Pinpoint the cell where the given text exists, returning its (X, Y) midpoint coordinate. 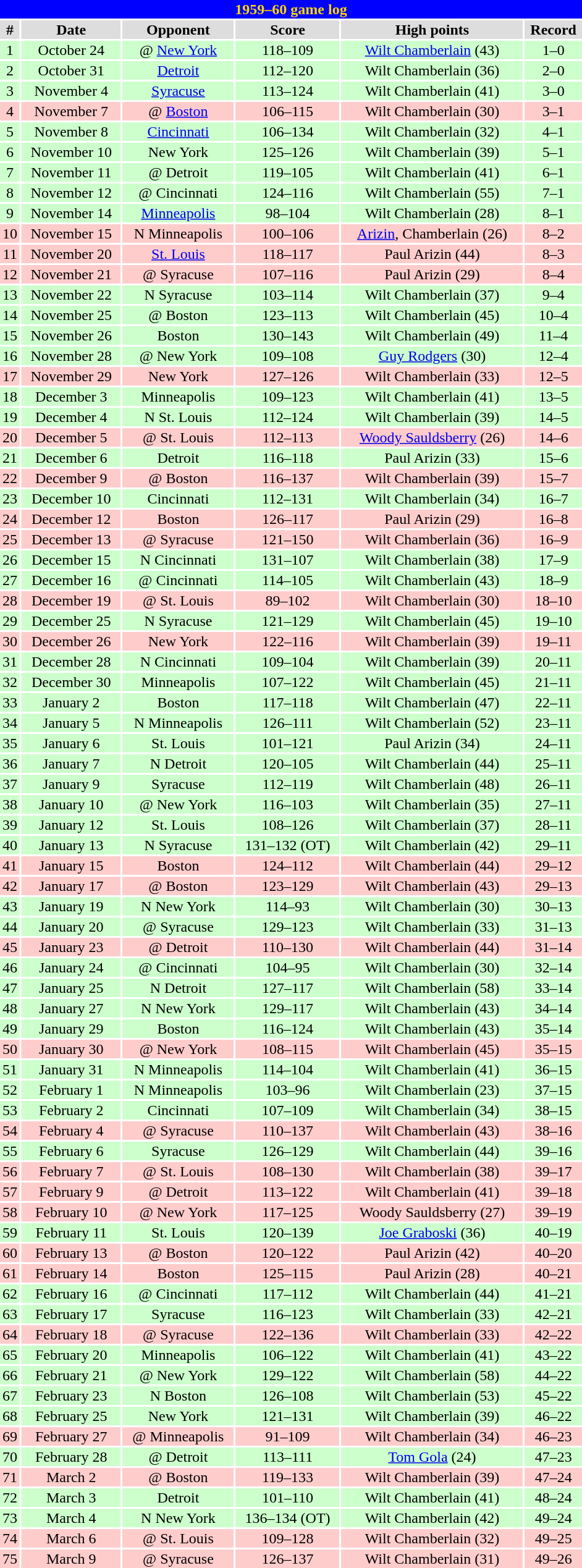
40 (10, 845)
December 25 (71, 621)
16–7 (554, 499)
120–105 (288, 764)
107–109 (288, 1110)
52 (10, 1090)
101–110 (288, 1498)
29–13 (554, 886)
61 (10, 1273)
Joe Graboski (36) (432, 1233)
108–126 (288, 825)
54 (10, 1131)
1–0 (554, 50)
Score (288, 30)
February 11 (71, 1233)
Wilt Chamberlain (31) (432, 1559)
12–5 (554, 376)
74 (10, 1538)
121–131 (288, 1416)
39 (10, 825)
116–124 (288, 1029)
8–4 (554, 274)
49–24 (554, 1518)
126–129 (288, 1151)
January 29 (71, 1029)
8–1 (554, 213)
19 (10, 417)
January 25 (71, 988)
16 (10, 356)
35–15 (554, 1049)
69 (10, 1436)
January 5 (71, 723)
107–122 (288, 682)
4–1 (554, 132)
55 (10, 1151)
@ Minneapolis (178, 1436)
# (10, 30)
January 13 (71, 845)
31 (10, 662)
January 15 (71, 866)
January 20 (71, 927)
19–10 (554, 621)
31–14 (554, 947)
120–139 (288, 1233)
Wilt Chamberlain (49) (432, 335)
64 (10, 1334)
114–104 (288, 1069)
January 10 (71, 804)
Wilt Chamberlain (47) (432, 702)
December 13 (71, 539)
Paul Arizin (34) (432, 743)
40–20 (554, 1253)
101–121 (288, 743)
116–118 (288, 458)
March 6 (71, 1538)
November 7 (71, 111)
129–123 (288, 927)
126–117 (288, 519)
59 (10, 1233)
28–11 (554, 825)
126–137 (288, 1559)
January 7 (71, 764)
68 (10, 1416)
December 12 (71, 519)
7 (10, 172)
112–124 (288, 417)
December 26 (71, 641)
106–122 (288, 1355)
December 10 (71, 499)
Opponent (178, 30)
58 (10, 1212)
18–9 (554, 580)
18 (10, 397)
11 (10, 254)
Wilt Chamberlain (55) (432, 193)
20 (10, 437)
Date (71, 30)
10 (10, 234)
March 3 (71, 1498)
41–21 (554, 1294)
23 (10, 499)
124–112 (288, 866)
31–13 (554, 927)
March 9 (71, 1559)
104–95 (288, 967)
42–22 (554, 1334)
27–11 (554, 804)
8 (10, 193)
Paul Arizin (33) (432, 458)
38 (10, 804)
42 (10, 886)
19–11 (554, 641)
66 (10, 1375)
33–14 (554, 988)
17 (10, 376)
39–19 (554, 1212)
November 8 (71, 132)
123–113 (288, 315)
3 (10, 91)
38–16 (554, 1131)
November 26 (71, 335)
January 12 (71, 825)
124–116 (288, 193)
February 2 (71, 1110)
22–11 (554, 702)
11–4 (554, 335)
108–115 (288, 1049)
November 12 (71, 193)
113–122 (288, 1192)
January 24 (71, 967)
25–11 (554, 764)
March 2 (71, 1477)
37 (10, 784)
4 (10, 111)
32 (10, 682)
February 4 (71, 1131)
14–6 (554, 437)
Woody Sauldsberry (27) (432, 1212)
98–104 (288, 213)
44 (10, 927)
65 (10, 1355)
February 14 (71, 1273)
109–123 (288, 397)
November 11 (71, 172)
106–115 (288, 111)
15–7 (554, 478)
13 (10, 295)
Paul Arizin (42) (432, 1253)
29–12 (554, 866)
February 16 (71, 1294)
November 28 (71, 356)
126–111 (288, 723)
January 30 (71, 1049)
Wilt Chamberlain (35) (432, 804)
18–10 (554, 601)
34 (10, 723)
23–11 (554, 723)
43 (10, 906)
January 6 (71, 743)
24 (10, 519)
129–122 (288, 1375)
February 18 (71, 1334)
14 (10, 315)
1 (10, 50)
51 (10, 1069)
35 (10, 743)
125–126 (288, 152)
12–4 (554, 356)
63 (10, 1314)
47–23 (554, 1457)
121–150 (288, 539)
46–22 (554, 1416)
48–24 (554, 1498)
91–109 (288, 1436)
49–25 (554, 1538)
39–17 (554, 1171)
116–137 (288, 478)
17–9 (554, 560)
131–107 (288, 560)
73 (10, 1518)
21–11 (554, 682)
High points (432, 30)
46–23 (554, 1436)
30 (10, 641)
108–130 (288, 1171)
103–96 (288, 1090)
February 10 (71, 1212)
34–14 (554, 1008)
109–104 (288, 662)
Wilt Chamberlain (52) (432, 723)
100–106 (288, 234)
40–21 (554, 1273)
December 4 (71, 417)
110–130 (288, 947)
December 15 (71, 560)
49–26 (554, 1559)
December 19 (71, 601)
45 (10, 947)
12 (10, 274)
106–134 (288, 132)
114–105 (288, 580)
February 25 (71, 1416)
30–13 (554, 906)
October 31 (71, 70)
116–123 (288, 1314)
Arizin, Chamberlain (26) (432, 234)
44–22 (554, 1375)
114–93 (288, 906)
February 6 (71, 1151)
Wilt Chamberlain (23) (432, 1090)
57 (10, 1192)
December 16 (71, 580)
43–22 (554, 1355)
28 (10, 601)
8–3 (554, 254)
38–15 (554, 1110)
26 (10, 560)
December 9 (71, 478)
117–112 (288, 1294)
Tom Gola (24) (432, 1457)
107–116 (288, 274)
14–5 (554, 417)
5–1 (554, 152)
39–16 (554, 1151)
121–129 (288, 621)
122–136 (288, 1334)
6–1 (554, 172)
130–143 (288, 335)
122–116 (288, 641)
February 1 (71, 1090)
February 9 (71, 1192)
November 20 (71, 254)
20–11 (554, 662)
Wilt Chamberlain (48) (432, 784)
119–105 (288, 172)
November 10 (71, 152)
15–6 (554, 458)
118–109 (288, 50)
47 (10, 988)
9–4 (554, 295)
December 3 (71, 397)
75 (10, 1559)
13–5 (554, 397)
February 20 (71, 1355)
25 (10, 539)
January 2 (71, 702)
Paul Arizin (44) (432, 254)
6 (10, 152)
November 4 (71, 91)
71 (10, 1477)
53 (10, 1110)
15 (10, 335)
112–113 (288, 437)
60 (10, 1253)
103–114 (288, 295)
Record (554, 30)
46 (10, 967)
112–120 (288, 70)
35–14 (554, 1029)
36 (10, 764)
113–124 (288, 91)
December 30 (71, 682)
109–108 (288, 356)
March 4 (71, 1518)
125–115 (288, 1273)
21 (10, 458)
February 23 (71, 1396)
47–24 (554, 1477)
January 31 (71, 1069)
3–0 (554, 91)
December 6 (71, 458)
110–137 (288, 1131)
January 19 (71, 906)
29 (10, 621)
120–122 (288, 1253)
Guy Rodgers (30) (432, 356)
February 27 (71, 1436)
16–9 (554, 539)
112–131 (288, 499)
50 (10, 1049)
October 24 (71, 50)
November 22 (71, 295)
February 7 (71, 1171)
8–2 (554, 234)
127–126 (288, 376)
7–1 (554, 193)
November 21 (71, 274)
22 (10, 478)
December 28 (71, 662)
119–133 (288, 1477)
117–118 (288, 702)
89–102 (288, 601)
January 9 (71, 784)
February 28 (71, 1457)
116–103 (288, 804)
26–11 (554, 784)
November 14 (71, 213)
62 (10, 1294)
56 (10, 1171)
December 5 (71, 437)
January 17 (71, 886)
112–119 (288, 784)
27 (10, 580)
70 (10, 1457)
127–117 (288, 988)
49 (10, 1029)
129–117 (288, 1008)
November 15 (71, 234)
42–21 (554, 1314)
Woody Sauldsberry (26) (432, 437)
45–22 (554, 1396)
January 23 (71, 947)
5 (10, 132)
113–111 (288, 1457)
40–19 (554, 1233)
January 27 (71, 1008)
136–134 (OT) (288, 1518)
N St. Louis (178, 417)
2 (10, 70)
February 17 (71, 1314)
33 (10, 702)
24–11 (554, 743)
Wilt Chamberlain (53) (432, 1396)
Wilt Chamberlain (28) (432, 213)
Paul Arizin (28) (432, 1273)
37–15 (554, 1090)
41 (10, 866)
123–129 (288, 886)
117–125 (288, 1212)
3–1 (554, 111)
109–128 (288, 1538)
48 (10, 1008)
2–0 (554, 70)
February 13 (71, 1253)
November 25 (71, 315)
November 29 (71, 376)
10–4 (554, 315)
72 (10, 1498)
39–18 (554, 1192)
67 (10, 1396)
131–132 (OT) (288, 845)
36–15 (554, 1069)
N Boston (178, 1396)
1959–60 game log (291, 9)
16–8 (554, 519)
February 21 (71, 1375)
126–108 (288, 1396)
118–117 (288, 254)
32–14 (554, 967)
29–11 (554, 845)
9 (10, 213)
